Return [x, y] of the center of cell containing provided text 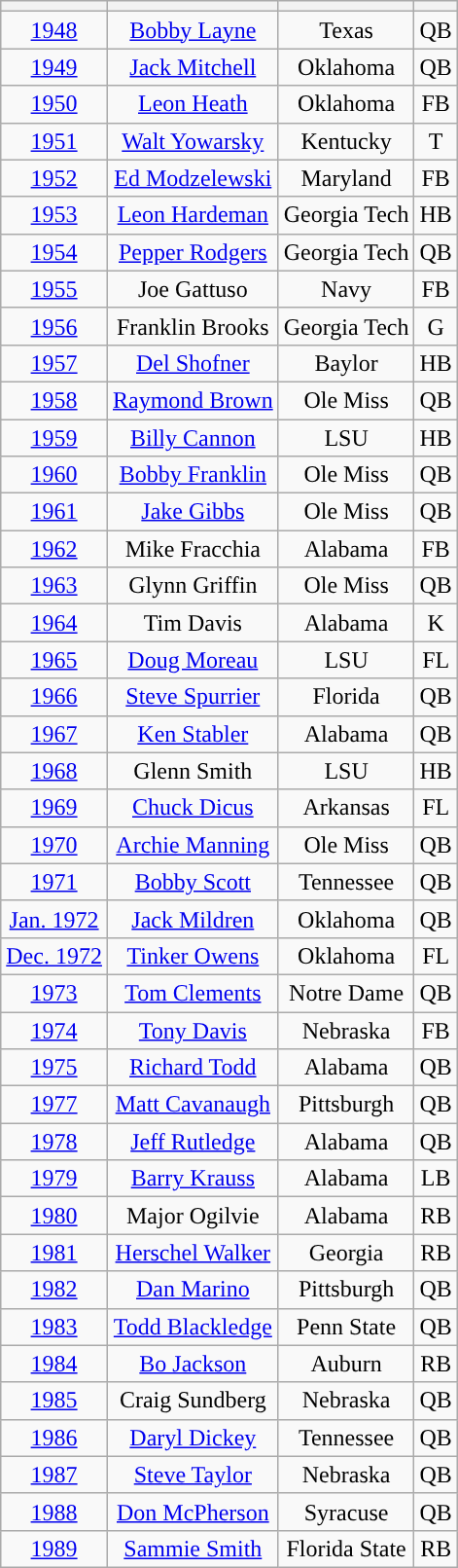
Leon Hardeman [193, 215]
Tinker Owens [193, 956]
Florida State [346, 1549]
1962 [54, 549]
Archie Manning [193, 845]
Jake Gibbs [193, 512]
Syracuse [346, 1512]
Arkansas [346, 808]
Craig Sundberg [193, 1401]
Notre Dame [346, 993]
Dan Marino [193, 1290]
1978 [54, 1142]
1960 [54, 475]
Matt Cavanaugh [193, 1105]
1988 [54, 1512]
1985 [54, 1401]
Don McPherson [193, 1512]
1981 [54, 1253]
1957 [54, 363]
Del Shofner [193, 363]
Barry Krauss [193, 1179]
1955 [54, 289]
1986 [54, 1438]
G [436, 326]
1967 [54, 734]
Franklin Brooks [193, 326]
Doug Moreau [193, 660]
Tony Davis [193, 1031]
Texas [346, 30]
1983 [54, 1327]
K [436, 623]
1969 [54, 808]
Bobby Scott [193, 882]
1968 [54, 771]
1958 [54, 400]
1989 [54, 1549]
Florida [346, 697]
Dec. 1972 [54, 956]
Penn State [346, 1327]
Pepper Rodgers [193, 252]
Jack Mitchell [193, 67]
Major Ogilvie [193, 1216]
Billy Cannon [193, 437]
Bo Jackson [193, 1364]
Walt Yowarsky [193, 141]
1963 [54, 586]
1965 [54, 660]
LB [436, 1179]
Jack Mildren [193, 919]
Todd Blackledge [193, 1327]
1984 [54, 1364]
Georgia [346, 1253]
1970 [54, 845]
1975 [54, 1068]
Steve Spurrier [193, 697]
1952 [54, 178]
Daryl Dickey [193, 1438]
Maryland [346, 178]
1948 [54, 30]
1959 [54, 437]
1949 [54, 67]
1953 [54, 215]
Raymond Brown [193, 400]
1987 [54, 1475]
1980 [54, 1216]
Leon Heath [193, 104]
1951 [54, 141]
Auburn [346, 1364]
1954 [54, 252]
Jan. 1972 [54, 919]
Jeff Rutledge [193, 1142]
1982 [54, 1290]
Glenn Smith [193, 771]
1971 [54, 882]
Bobby Franklin [193, 475]
Kentucky [346, 141]
T [436, 141]
1977 [54, 1105]
1973 [54, 993]
Joe Gattuso [193, 289]
1950 [54, 104]
Navy [346, 289]
Ken Stabler [193, 734]
Baylor [346, 363]
Glynn Griffin [193, 586]
1979 [54, 1179]
Richard Todd [193, 1068]
1964 [54, 623]
1966 [54, 697]
1956 [54, 326]
Steve Taylor [193, 1475]
Herschel Walker [193, 1253]
Bobby Layne [193, 30]
1974 [54, 1031]
Tom Clements [193, 993]
Ed Modzelewski [193, 178]
Chuck Dicus [193, 808]
Tim Davis [193, 623]
Sammie Smith [193, 1549]
Mike Fracchia [193, 549]
1961 [54, 512]
